Determine the [x, y] coordinate at the center of the cell enclosing the given text.  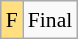
F [12, 20]
Final [50, 20]
